Extract the (X, Y) coordinate from the center of the cell holding the provided text.  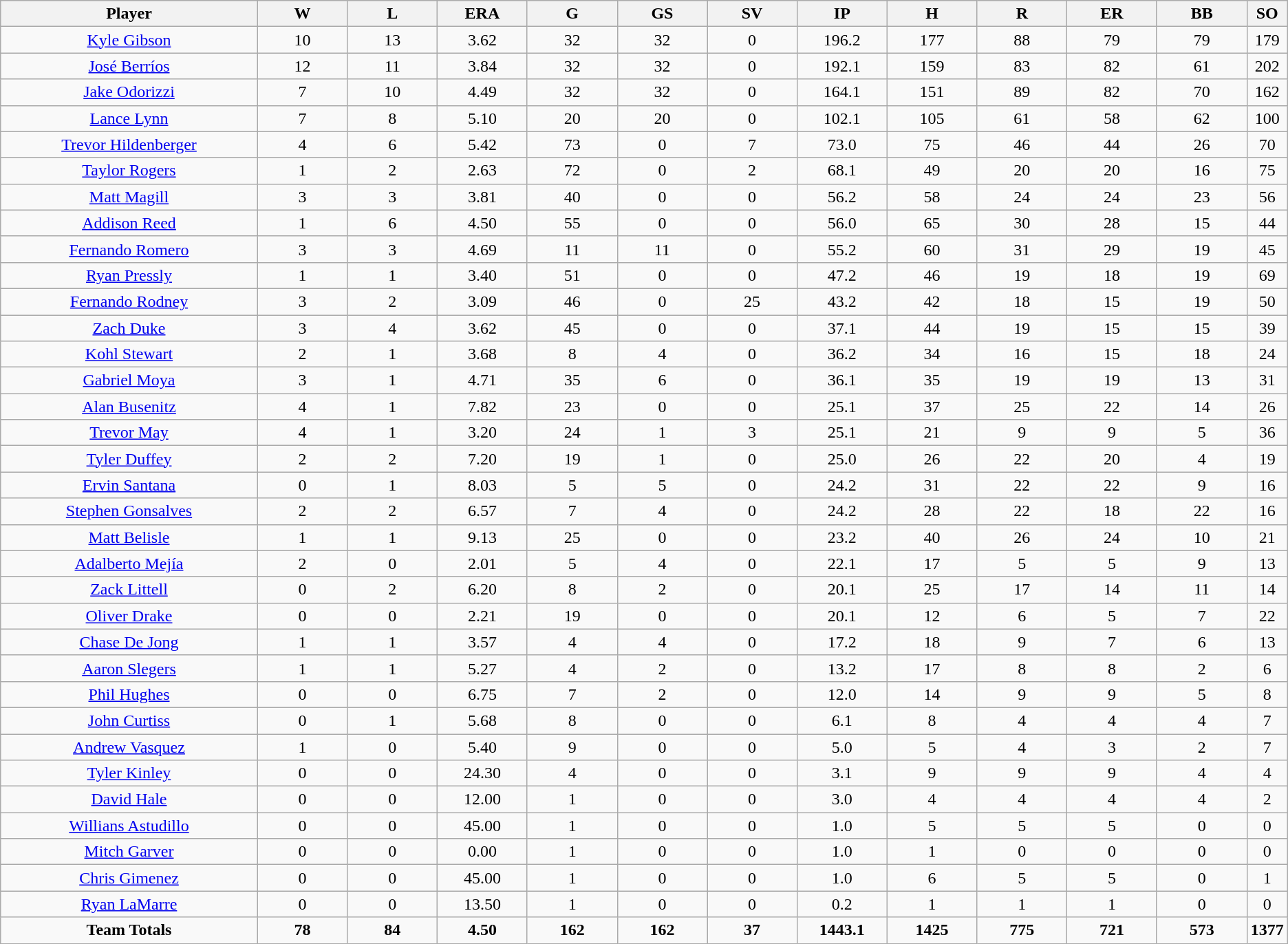
17.2 (842, 642)
88 (1022, 40)
Fernando Rodney (129, 301)
51 (572, 275)
6.57 (483, 511)
Addison Reed (129, 223)
8.03 (483, 485)
159 (932, 66)
Trevor May (129, 433)
Taylor Rogers (129, 171)
55.2 (842, 249)
SO (1267, 14)
202 (1267, 66)
105 (932, 118)
68.1 (842, 171)
John Curtiss (129, 720)
84 (392, 930)
2.21 (483, 616)
3.1 (842, 773)
Player (129, 14)
G (572, 14)
192.1 (842, 66)
3.57 (483, 642)
David Hale (129, 800)
4.69 (483, 249)
Kyle Gibson (129, 40)
102.1 (842, 118)
5.68 (483, 720)
5.42 (483, 144)
3.09 (483, 301)
1377 (1267, 930)
Zach Duke (129, 328)
4.71 (483, 380)
100 (1267, 118)
Ervin Santana (129, 485)
L (392, 14)
12.00 (483, 800)
6.1 (842, 720)
1443.1 (842, 930)
5.40 (483, 747)
R (1022, 14)
Ryan LaMarre (129, 904)
W (303, 14)
78 (303, 930)
Oliver Drake (129, 616)
0.00 (483, 852)
Kohl Stewart (129, 354)
50 (1267, 301)
36.2 (842, 354)
Matt Belisle (129, 537)
1425 (932, 930)
Aaron Slegers (129, 668)
GS (662, 14)
56.0 (842, 223)
3.40 (483, 275)
SV (753, 14)
25.0 (842, 459)
7.82 (483, 407)
36 (1267, 433)
56.2 (842, 197)
2.63 (483, 171)
Adalberto Mejía (129, 564)
Andrew Vasquez (129, 747)
3.84 (483, 66)
Chase De Jong (129, 642)
39 (1267, 328)
Jake Odorizzi (129, 92)
47.2 (842, 275)
73 (572, 144)
179 (1267, 40)
Matt Magill (129, 197)
23.2 (842, 537)
65 (932, 223)
13.50 (483, 904)
Zack Littell (129, 590)
2.01 (483, 564)
4.49 (483, 92)
Willians Astudillo (129, 826)
12.0 (842, 694)
721 (1112, 930)
151 (932, 92)
72 (572, 171)
22.1 (842, 564)
3.20 (483, 433)
Mitch Garver (129, 852)
Phil Hughes (129, 694)
Fernando Romero (129, 249)
69 (1267, 275)
177 (932, 40)
13.2 (842, 668)
60 (932, 249)
62 (1201, 118)
24.30 (483, 773)
6.75 (483, 694)
Gabriel Moya (129, 380)
164.1 (842, 92)
34 (932, 354)
Trevor Hildenberger (129, 144)
IP (842, 14)
9.13 (483, 537)
ER (1112, 14)
ERA (483, 14)
30 (1022, 223)
36.1 (842, 380)
37.1 (842, 328)
196.2 (842, 40)
Chris Gimenez (129, 878)
Stephen Gonsalves (129, 511)
Lance Lynn (129, 118)
89 (1022, 92)
3.68 (483, 354)
573 (1201, 930)
José Berríos (129, 66)
5.10 (483, 118)
Tyler Kinley (129, 773)
6.20 (483, 590)
Tyler Duffey (129, 459)
55 (572, 223)
3.0 (842, 800)
29 (1112, 249)
Ryan Pressly (129, 275)
56 (1267, 197)
83 (1022, 66)
775 (1022, 930)
3.81 (483, 197)
43.2 (842, 301)
49 (932, 171)
Alan Busenitz (129, 407)
7.20 (483, 459)
0.2 (842, 904)
H (932, 14)
5.27 (483, 668)
BB (1201, 14)
42 (932, 301)
5.0 (842, 747)
73.0 (842, 144)
Team Totals (129, 930)
